Return the [X, Y] coordinate for the center point of the cell that contains the specified text.  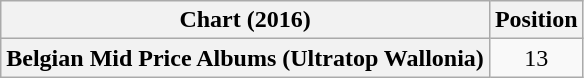
Position [536, 20]
Chart (2016) [246, 20]
Belgian Mid Price Albums (Ultratop Wallonia) [246, 58]
13 [536, 58]
